For the text-containing cell, return its midpoint in (X, Y) coordinate format. 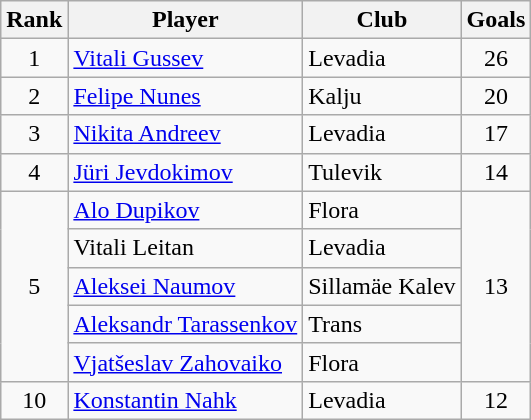
2 (34, 96)
Aleksandr Tarassenkov (186, 324)
Felipe Nunes (186, 96)
4 (34, 172)
3 (34, 134)
5 (34, 286)
13 (496, 286)
26 (496, 58)
Kalju (382, 96)
10 (34, 400)
17 (496, 134)
Alo Dupikov (186, 210)
Jüri Jevdokimov (186, 172)
12 (496, 400)
Trans (382, 324)
Goals (496, 20)
Konstantin Nahk (186, 400)
Vitali Gussev (186, 58)
Tulevik (382, 172)
14 (496, 172)
20 (496, 96)
Nikita Andreev (186, 134)
Player (186, 20)
Sillamäe Kalev (382, 286)
1 (34, 58)
Vjatšeslav Zahovaiko (186, 362)
Vitali Leitan (186, 248)
Aleksei Naumov (186, 286)
Rank (34, 20)
Club (382, 20)
